Capture the cell that displays the provided text and extract its [X, Y] central coordinate. 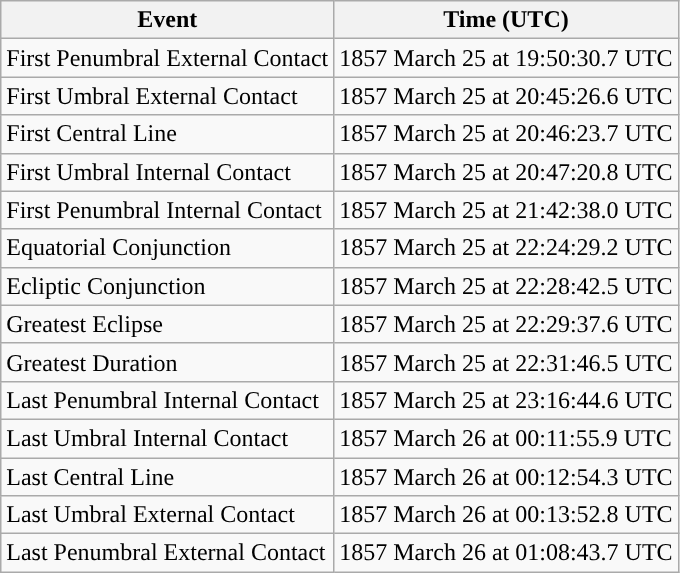
Last Central Line [168, 477]
1857 March 25 at 20:47:20.8 UTC [506, 172]
Last Umbral Internal Contact [168, 438]
1857 March 25 at 22:31:46.5 UTC [506, 362]
Time (UTC) [506, 20]
1857 March 25 at 20:46:23.7 UTC [506, 134]
1857 March 26 at 01:08:43.7 UTC [506, 553]
First Penumbral Internal Contact [168, 210]
1857 March 25 at 23:16:44.6 UTC [506, 400]
1857 March 25 at 19:50:30.7 UTC [506, 58]
Last Penumbral Internal Contact [168, 400]
Equatorial Conjunction [168, 248]
1857 March 25 at 22:28:42.5 UTC [506, 286]
Event [168, 20]
1857 March 25 at 22:24:29.2 UTC [506, 248]
Last Umbral External Contact [168, 515]
Ecliptic Conjunction [168, 286]
Greatest Duration [168, 362]
1857 March 25 at 21:42:38.0 UTC [506, 210]
First Umbral Internal Contact [168, 172]
First Umbral External Contact [168, 96]
1857 March 26 at 00:13:52.8 UTC [506, 515]
First Central Line [168, 134]
First Penumbral External Contact [168, 58]
1857 March 26 at 00:12:54.3 UTC [506, 477]
1857 March 25 at 22:29:37.6 UTC [506, 324]
1857 March 26 at 00:11:55.9 UTC [506, 438]
Greatest Eclipse [168, 324]
1857 March 25 at 20:45:26.6 UTC [506, 96]
Last Penumbral External Contact [168, 553]
